Capture the cell that displays the provided text and extract its [X, Y] central coordinate. 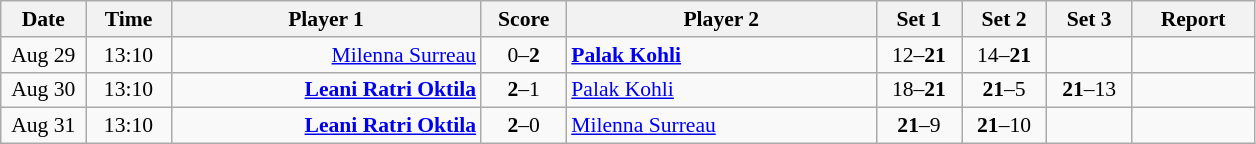
Aug 29 [44, 55]
Set 3 [1090, 19]
21–13 [1090, 90]
14–21 [1004, 55]
Date [44, 19]
Set 1 [918, 19]
Aug 30 [44, 90]
21–9 [918, 126]
Report [1194, 19]
21–5 [1004, 90]
12–21 [918, 55]
Aug 31 [44, 126]
Player 2 [721, 19]
18–21 [918, 90]
Score [524, 19]
Set 2 [1004, 19]
2–1 [524, 90]
2–0 [524, 126]
Time [128, 19]
Player 1 [326, 19]
0–2 [524, 55]
21–10 [1004, 126]
